For the text-containing cell, return its midpoint in [x, y] coordinate format. 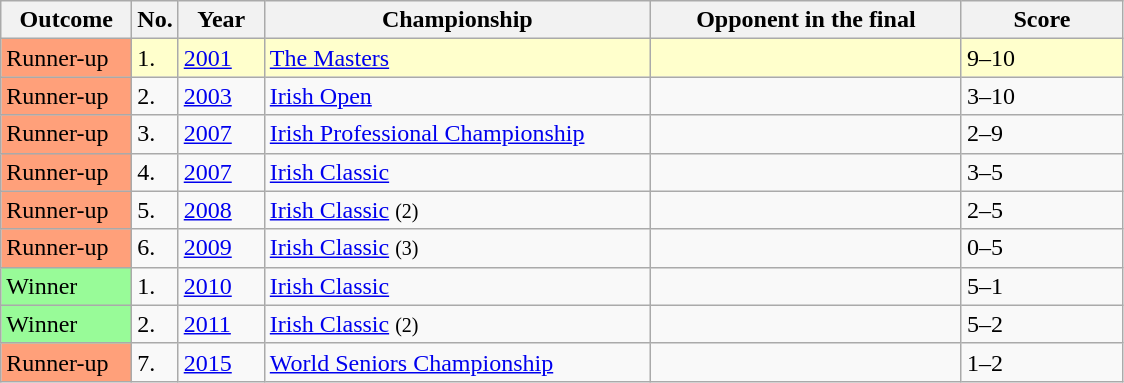
2–9 [1042, 134]
9–10 [1042, 58]
2003 [221, 96]
2–5 [1042, 210]
6. [155, 248]
2009 [221, 248]
World Seniors Championship [457, 362]
2010 [221, 286]
Irish Professional Championship [457, 134]
3–5 [1042, 172]
5–1 [1042, 286]
Outcome [66, 20]
7. [155, 362]
Irish Classic (3) [457, 248]
1–2 [1042, 362]
No. [155, 20]
5. [155, 210]
Score [1042, 20]
Opponent in the final [806, 20]
0–5 [1042, 248]
2011 [221, 324]
5–2 [1042, 324]
4. [155, 172]
Irish Open [457, 96]
2001 [221, 58]
The Masters [457, 58]
3–10 [1042, 96]
Championship [457, 20]
Year [221, 20]
2008 [221, 210]
2015 [221, 362]
3. [155, 134]
